Return the [x, y] coordinate for the center point of the cell that contains the specified text.  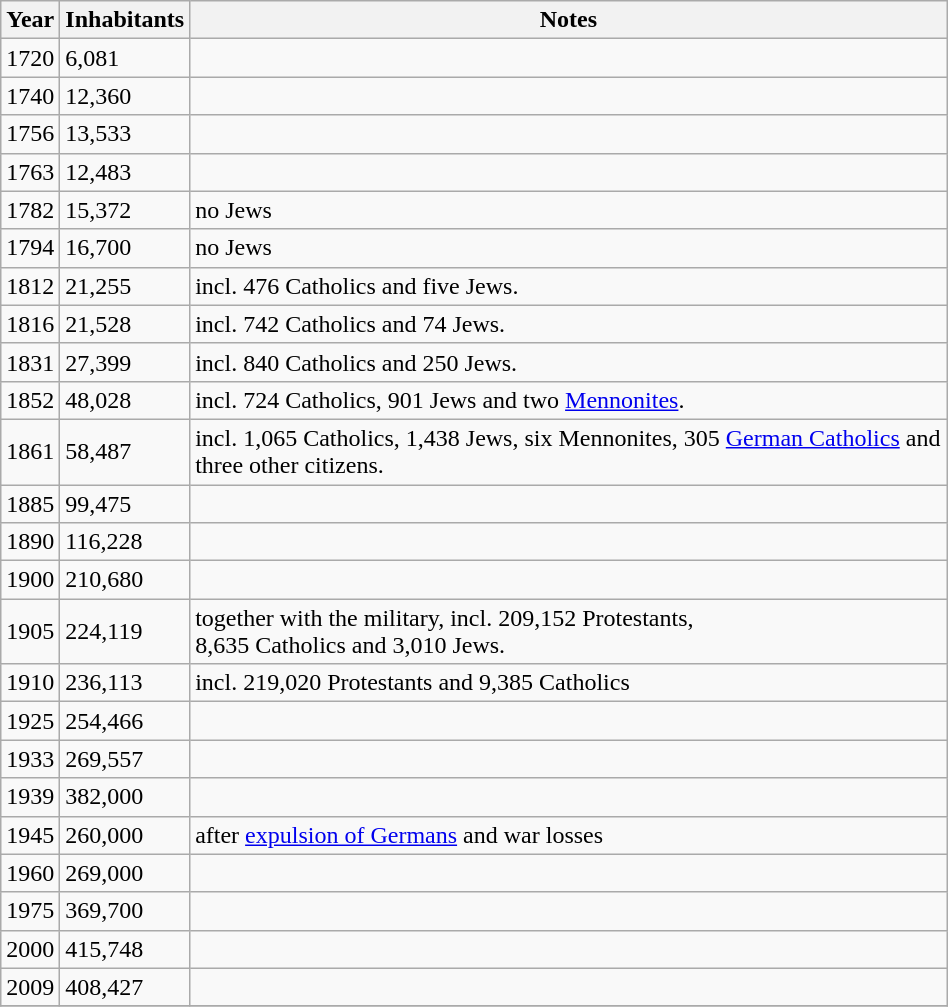
1945 [30, 835]
415,748 [125, 949]
260,000 [125, 835]
1831 [30, 362]
incl. 476 Catholics and five Jews. [569, 286]
incl. 1,065 Catholics, 1,438 Jews, six Mennonites, 305 German Catholics and three other citizens. [569, 452]
21,528 [125, 324]
12,483 [125, 172]
58,487 [125, 452]
408,427 [125, 987]
1720 [30, 58]
incl. 724 Catholics, 901 Jews and two Mennonites. [569, 400]
incl. 742 Catholics and 74 Jews. [569, 324]
27,399 [125, 362]
incl. 219,020 Protestants and 9,385 Catholics [569, 683]
1925 [30, 721]
1794 [30, 248]
236,113 [125, 683]
15,372 [125, 210]
1756 [30, 134]
21,255 [125, 286]
after expulsion of Germans and war losses [569, 835]
incl. 840 Catholics and 250 Jews. [569, 362]
16,700 [125, 248]
Inhabitants [125, 20]
1900 [30, 580]
Year [30, 20]
1975 [30, 911]
224,119 [125, 632]
1933 [30, 759]
1939 [30, 797]
1852 [30, 400]
254,466 [125, 721]
1861 [30, 452]
1763 [30, 172]
2000 [30, 949]
369,700 [125, 911]
1960 [30, 873]
48,028 [125, 400]
1910 [30, 683]
1816 [30, 324]
1812 [30, 286]
1885 [30, 503]
12,360 [125, 96]
269,000 [125, 873]
2009 [30, 987]
6,081 [125, 58]
99,475 [125, 503]
1890 [30, 542]
269,557 [125, 759]
13,533 [125, 134]
1740 [30, 96]
1782 [30, 210]
together with the military, incl. 209,152 Protestants,8,635 Catholics and 3,010 Jews. [569, 632]
Notes [569, 20]
210,680 [125, 580]
382,000 [125, 797]
116,228 [125, 542]
1905 [30, 632]
